Return (X, Y) of the center of cell containing provided text 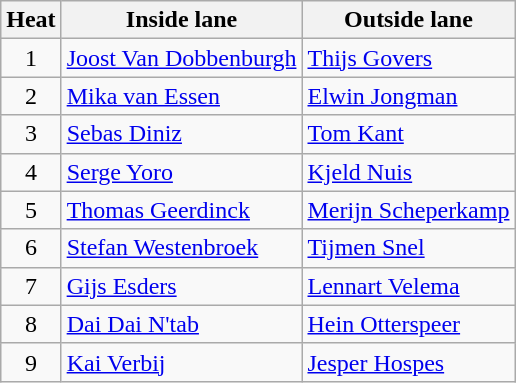
Dai Dai N'tab (182, 324)
Elwin Jongman (408, 96)
Thijs Govers (408, 58)
Outside lane (408, 20)
Heat (31, 20)
Mika van Essen (182, 96)
6 (31, 248)
Tijmen Snel (408, 248)
Joost Van Dobbenburgh (182, 58)
2 (31, 96)
7 (31, 286)
Hein Otterspeer (408, 324)
1 (31, 58)
5 (31, 210)
Lennart Velema (408, 286)
9 (31, 362)
Kai Verbij (182, 362)
Serge Yoro (182, 172)
Gijs Esders (182, 286)
Thomas Geerdinck (182, 210)
Inside lane (182, 20)
Sebas Diniz (182, 134)
Kjeld Nuis (408, 172)
Jesper Hospes (408, 362)
4 (31, 172)
3 (31, 134)
Stefan Westenbroek (182, 248)
8 (31, 324)
Merijn Scheperkamp (408, 210)
Tom Kant (408, 134)
